For the text-containing cell, return its midpoint in (X, Y) coordinate format. 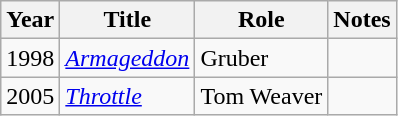
1998 (30, 58)
Role (262, 20)
Notes (362, 20)
Title (128, 20)
2005 (30, 96)
Tom Weaver (262, 96)
Throttle (128, 96)
Armageddon (128, 58)
Gruber (262, 58)
Year (30, 20)
